Find where the given text appears and provide that cell's center as [X, Y] coordinate. 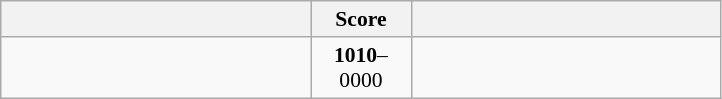
1010–0000 [361, 68]
Score [361, 19]
